Pinpoint the cell where the given text exists, returning its (X, Y) midpoint coordinate. 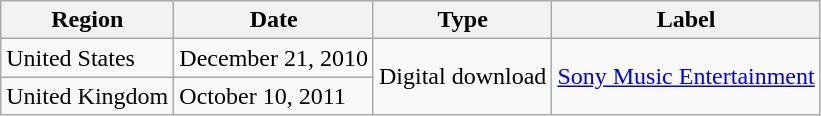
United States (88, 58)
Digital download (462, 77)
Sony Music Entertainment (686, 77)
December 21, 2010 (274, 58)
Type (462, 20)
October 10, 2011 (274, 96)
Region (88, 20)
United Kingdom (88, 96)
Date (274, 20)
Label (686, 20)
